Output the [X, Y] coordinate of the center of the cell containing the given text.  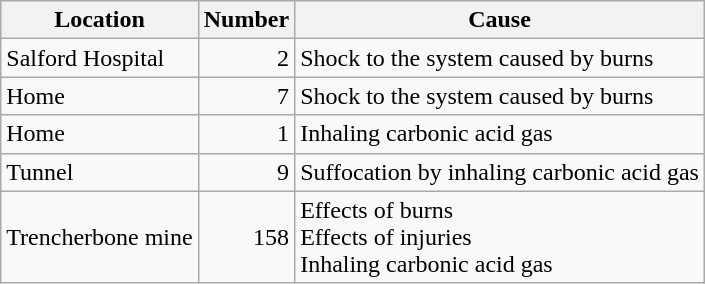
158 [246, 237]
Inhaling carbonic acid gas [500, 134]
Effects of burnsEffects of injuriesInhaling carbonic acid gas [500, 237]
9 [246, 172]
1 [246, 134]
2 [246, 58]
Suffocation by inhaling carbonic acid gas [500, 172]
7 [246, 96]
Cause [500, 20]
Location [100, 20]
Salford Hospital [100, 58]
Number [246, 20]
Trencherbone mine [100, 237]
Tunnel [100, 172]
